Capture the cell that displays the provided text and extract its [x, y] central coordinate. 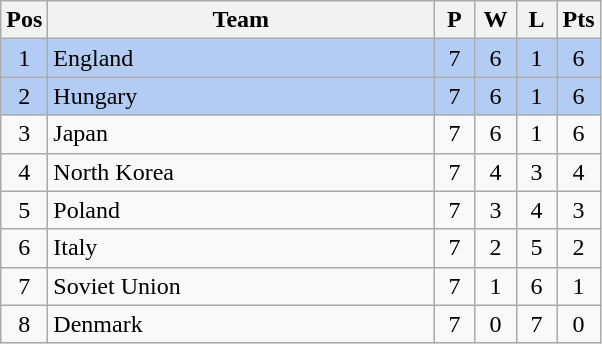
England [241, 58]
L [536, 20]
P [454, 20]
Soviet Union [241, 286]
Japan [241, 134]
W [496, 20]
Poland [241, 210]
Hungary [241, 96]
Pos [24, 20]
8 [24, 324]
Team [241, 20]
Pts [578, 20]
Italy [241, 248]
Denmark [241, 324]
North Korea [241, 172]
